Return the (x, y) coordinate for the center point of the cell that contains the specified text.  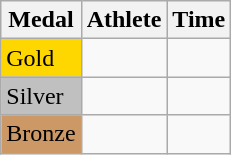
Gold (41, 58)
Athlete (124, 20)
Medal (41, 20)
Silver (41, 96)
Time (199, 20)
Bronze (41, 134)
